Locate the cell with the specified text and output its (X, Y) center coordinate. 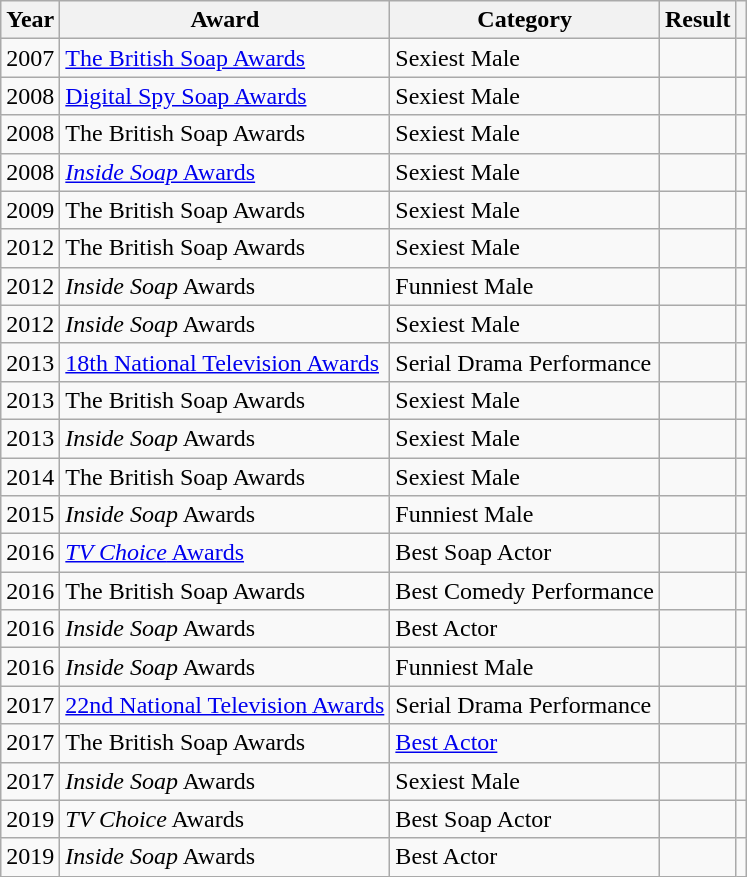
Result (698, 20)
22nd National Television Awards (225, 705)
2007 (30, 58)
2009 (30, 210)
2015 (30, 515)
Best Comedy Performance (525, 591)
Category (525, 20)
Year (30, 20)
Award (225, 20)
Digital Spy Soap Awards (225, 96)
18th National Television Awards (225, 362)
2014 (30, 477)
